Scan for the cell matching the given text and deliver its [x, y] coordinate at center. 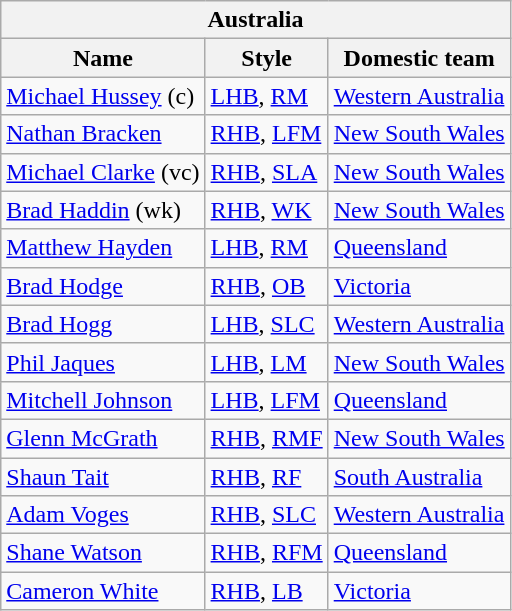
South Australia [419, 477]
Cameron White [103, 591]
Brad Hodge [103, 286]
Glenn McGrath [103, 438]
Michael Hussey (c) [103, 96]
LHB, SLC [266, 324]
Michael Clarke (vc) [103, 172]
Phil Jaques [103, 362]
RHB, RF [266, 477]
Nathan Bracken [103, 134]
LHB, LM [266, 362]
Shaun Tait [103, 477]
RHB, RFM [266, 553]
RHB, LB [266, 591]
RHB, LFM [266, 134]
RHB, SLC [266, 515]
Domestic team [419, 58]
RHB, WK [266, 210]
RHB, SLA [266, 172]
RHB, OB [266, 286]
Style [266, 58]
Mitchell Johnson [103, 400]
Australia [256, 20]
Adam Voges [103, 515]
Brad Haddin (wk) [103, 210]
Brad Hogg [103, 324]
Shane Watson [103, 553]
LHB, LFM [266, 400]
Name [103, 58]
RHB, RMF [266, 438]
Matthew Hayden [103, 248]
